Locate the cell with the specified text and output its [X, Y] center coordinate. 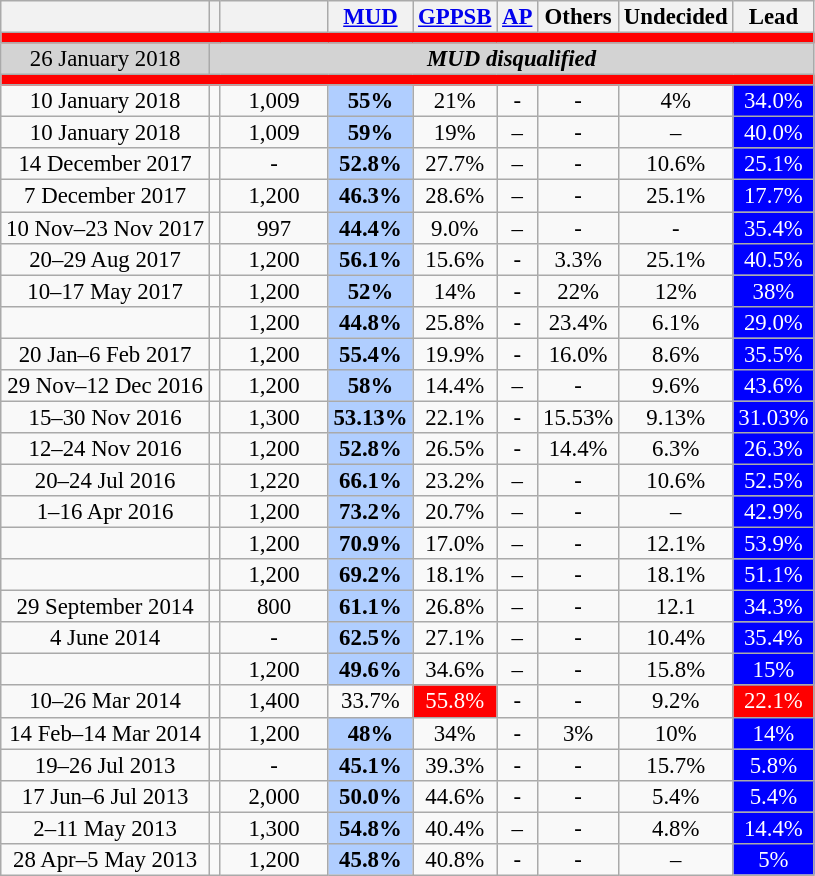
6.3% [676, 449]
29.0% [774, 322]
26.3% [774, 449]
15% [774, 670]
20 Jan–6 Feb 2017 [106, 354]
17 Jun–6 Jul 2013 [106, 796]
33.7% [370, 702]
34% [455, 733]
7 December 2017 [106, 196]
73.2% [370, 512]
38% [774, 291]
15.6% [455, 259]
9.6% [676, 386]
10% [676, 733]
6.1% [676, 322]
51.1% [774, 575]
25.8% [455, 322]
2–11 May 2013 [106, 828]
1–16 Apr 2016 [106, 512]
10.4% [676, 638]
3.3% [578, 259]
40.5% [774, 259]
23.4% [578, 322]
53.9% [774, 544]
45.1% [370, 765]
23.2% [455, 480]
52% [370, 291]
29 September 2014 [106, 607]
55.8% [455, 702]
4 June 2014 [106, 638]
27.7% [455, 164]
10–26 Mar 2014 [106, 702]
MUD disqualified [511, 59]
34.6% [455, 670]
4.8% [676, 828]
34.0% [774, 101]
62.5% [370, 638]
20.7% [455, 512]
44.8% [370, 322]
16.0% [578, 354]
27.1% [455, 638]
Lead [774, 17]
Others [578, 17]
43.6% [774, 386]
26.5% [455, 449]
53.13% [370, 417]
61.1% [370, 607]
20–29 Aug 2017 [106, 259]
Undecided [676, 17]
9.0% [455, 228]
9.13% [676, 417]
21% [455, 101]
45.8% [370, 860]
31.03% [774, 417]
55% [370, 101]
44.6% [455, 796]
69.2% [370, 575]
9.2% [676, 702]
997 [274, 228]
15.8% [676, 670]
58% [370, 386]
4% [676, 101]
5% [774, 860]
15.7% [676, 765]
44.4% [370, 228]
8.6% [676, 354]
14 Feb–14 Mar 2014 [106, 733]
28.6% [455, 196]
59% [370, 133]
19–26 Jul 2013 [106, 765]
66.1% [370, 480]
MUD [370, 17]
46.3% [370, 196]
14 December 2017 [106, 164]
52.5% [774, 480]
17.0% [455, 544]
12.1% [676, 544]
28 Apr–5 May 2013 [106, 860]
40.8% [455, 860]
800 [274, 607]
2,000 [274, 796]
56.1% [370, 259]
3% [578, 733]
39.3% [455, 765]
35.5% [774, 354]
50.0% [370, 796]
22% [578, 291]
12% [676, 291]
12–24 Nov 2016 [106, 449]
10–17 May 2017 [106, 291]
48% [370, 733]
34.3% [774, 607]
12.1 [676, 607]
20–24 Jul 2016 [106, 480]
5.8% [774, 765]
55.4% [370, 354]
19.9% [455, 354]
10 Nov–23 Nov 2017 [106, 228]
26.8% [455, 607]
29 Nov–12 Dec 2016 [106, 386]
17.7% [774, 196]
70.9% [370, 544]
1,220 [274, 480]
40.0% [774, 133]
40.4% [455, 828]
15.53% [578, 417]
26 January 2018 [106, 59]
GPPSB [455, 17]
49.6% [370, 670]
AP [518, 17]
15–30 Nov 2016 [106, 417]
1,400 [274, 702]
54.8% [370, 828]
42.9% [774, 512]
19% [455, 133]
